Locate the cell with the specified text and output its [x, y] center coordinate. 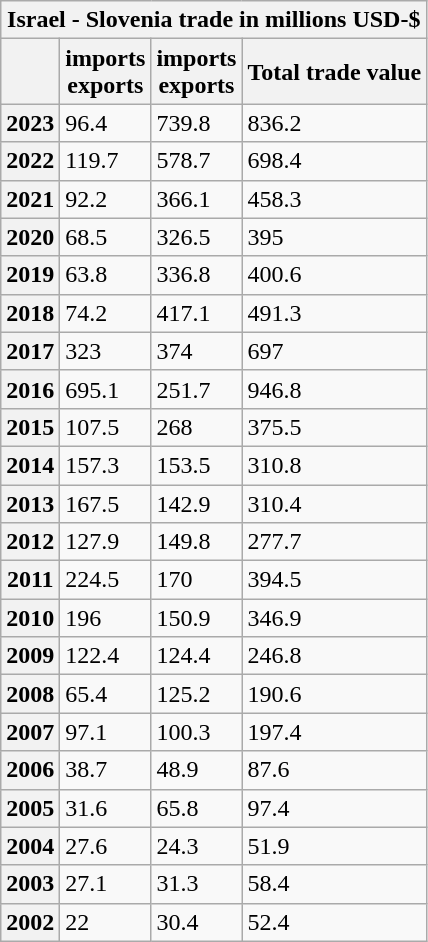
51.9 [334, 846]
65.4 [106, 694]
366.1 [196, 199]
695.1 [106, 389]
374 [196, 351]
395 [334, 237]
268 [196, 427]
2008 [30, 694]
97.1 [106, 732]
127.9 [106, 542]
491.3 [334, 313]
150.9 [196, 618]
27.1 [106, 884]
251.7 [196, 389]
170 [196, 580]
2002 [30, 922]
2007 [30, 732]
2022 [30, 161]
31.3 [196, 884]
698.4 [334, 161]
22 [106, 922]
224.5 [106, 580]
2014 [30, 465]
157.3 [106, 465]
122.4 [106, 656]
48.9 [196, 770]
142.9 [196, 503]
2018 [30, 313]
87.6 [334, 770]
153.5 [196, 465]
2016 [30, 389]
323 [106, 351]
2020 [30, 237]
65.8 [196, 808]
52.4 [334, 922]
96.4 [106, 123]
277.7 [334, 542]
58.4 [334, 884]
149.8 [196, 542]
697 [334, 351]
124.4 [196, 656]
125.2 [196, 694]
2010 [30, 618]
31.6 [106, 808]
946.8 [334, 389]
38.7 [106, 770]
100.3 [196, 732]
2011 [30, 580]
2004 [30, 846]
107.5 [106, 427]
92.2 [106, 199]
119.7 [106, 161]
246.8 [334, 656]
2006 [30, 770]
196 [106, 618]
2003 [30, 884]
336.8 [196, 275]
578.7 [196, 161]
2009 [30, 656]
2023 [30, 123]
739.8 [196, 123]
2019 [30, 275]
375.5 [334, 427]
458.3 [334, 199]
24.3 [196, 846]
2012 [30, 542]
30.4 [196, 922]
836.2 [334, 123]
417.1 [196, 313]
2005 [30, 808]
346.9 [334, 618]
2013 [30, 503]
97.4 [334, 808]
27.6 [106, 846]
394.5 [334, 580]
Total trade value [334, 72]
74.2 [106, 313]
310.8 [334, 465]
68.5 [106, 237]
190.6 [334, 694]
400.6 [334, 275]
Israel - Slovenia trade in millions USD-$ [214, 20]
2017 [30, 351]
63.8 [106, 275]
326.5 [196, 237]
310.4 [334, 503]
197.4 [334, 732]
2015 [30, 427]
167.5 [106, 503]
2021 [30, 199]
